Find where the given text appears and provide that cell's center as (X, Y) coordinate. 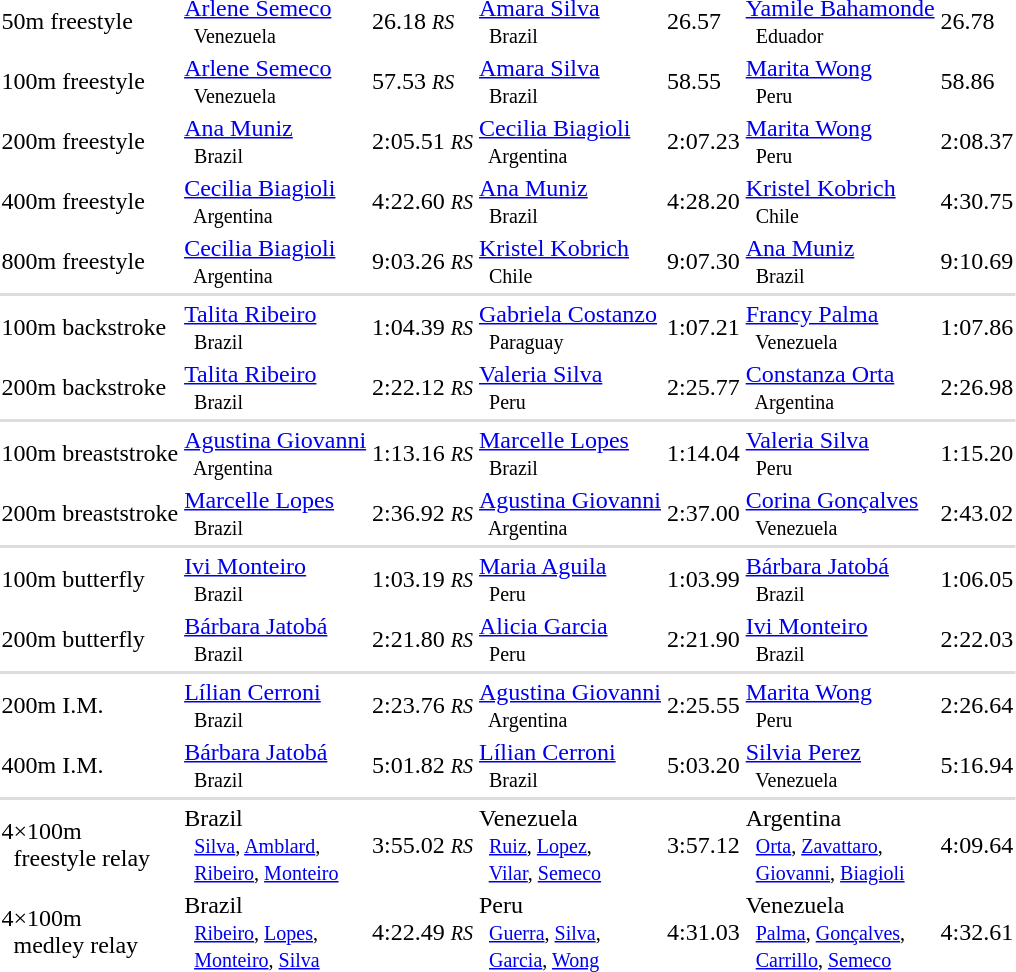
1:07.86 (977, 328)
2:25.55 (704, 706)
5:16.94 (977, 766)
4×100m freestyle relay (90, 845)
Argentina Orta, Zavattaro, Giovanni, Biagioli (840, 845)
57.53 RS (423, 82)
2:26.64 (977, 706)
Venezuela Ruiz, Lopez, Vilar, Semeco (570, 845)
Silvia Perez Venezuela (840, 766)
4:09.64 (977, 845)
3:55.02 RS (423, 845)
1:06.05 (977, 580)
2:25.77 (704, 388)
4:30.75 (977, 202)
2:23.76 RS (423, 706)
9:07.30 (704, 262)
2:07.23 (704, 142)
1:03.19 RS (423, 580)
Maria Aguila Peru (570, 580)
200m freestyle (90, 142)
2:05.51 RS (423, 142)
100m butterfly (90, 580)
1:07.21 (704, 328)
2:22.12 RS (423, 388)
5:03.20 (704, 766)
Arlene Semeco Venezuela (276, 82)
800m freestyle (90, 262)
Brazil Silva, Amblard, Ribeiro, Monteiro (276, 845)
4:28.20 (704, 202)
58.86 (977, 82)
2:43.02 (977, 514)
9:03.26 RS (423, 262)
1:04.39 RS (423, 328)
1:03.99 (704, 580)
200m backstroke (90, 388)
200m butterfly (90, 640)
100m freestyle (90, 82)
3:57.12 (704, 845)
2:26.98 (977, 388)
100m breaststroke (90, 454)
400m I.M. (90, 766)
1:14.04 (704, 454)
Gabriela Costanzo Paraguay (570, 328)
400m freestyle (90, 202)
1:13.16 RS (423, 454)
1:15.20 (977, 454)
Alicia Garcia Peru (570, 640)
2:08.37 (977, 142)
2:36.92 RS (423, 514)
100m backstroke (90, 328)
4:22.60 RS (423, 202)
2:22.03 (977, 640)
9:10.69 (977, 262)
200m I.M. (90, 706)
2:37.00 (704, 514)
2:21.90 (704, 640)
5:01.82 RS (423, 766)
Constanza Orta Argentina (840, 388)
Corina Gonçalves Venezuela (840, 514)
Francy Palma Venezuela (840, 328)
58.55 (704, 82)
Amara Silva Brazil (570, 82)
200m breaststroke (90, 514)
2:21.80 RS (423, 640)
